Locate the cell with the specified text and output its [x, y] center coordinate. 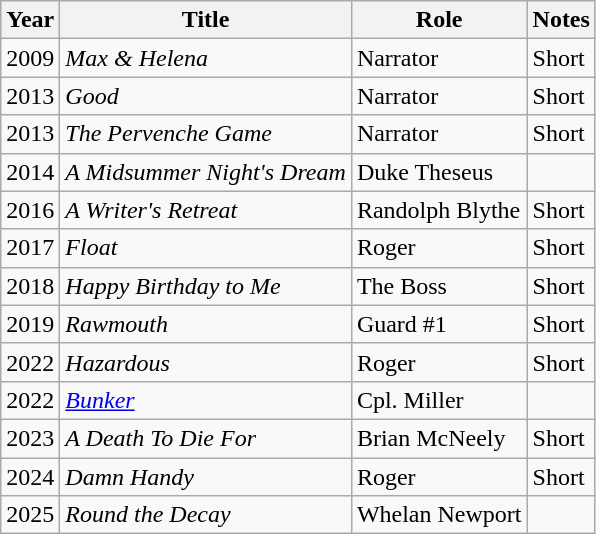
2014 [30, 172]
Title [206, 20]
Year [30, 20]
2017 [30, 248]
Hazardous [206, 362]
Rawmouth [206, 324]
Role [439, 20]
The Pervenche Game [206, 134]
The Boss [439, 286]
2016 [30, 210]
2018 [30, 286]
Float [206, 248]
Happy Birthday to Me [206, 286]
Brian McNeely [439, 438]
2019 [30, 324]
Randolph Blythe [439, 210]
Guard #1 [439, 324]
2025 [30, 515]
Notes [561, 20]
Damn Handy [206, 477]
2024 [30, 477]
Whelan Newport [439, 515]
A Death To Die For [206, 438]
2009 [30, 58]
A Writer's Retreat [206, 210]
Bunker [206, 400]
Duke Theseus [439, 172]
2023 [30, 438]
Round the Decay [206, 515]
Cpl. Miller [439, 400]
Good [206, 96]
Max & Helena [206, 58]
A Midsummer Night's Dream [206, 172]
